Identify which cell holds the provided text, then report its (x, y) central coordinate. 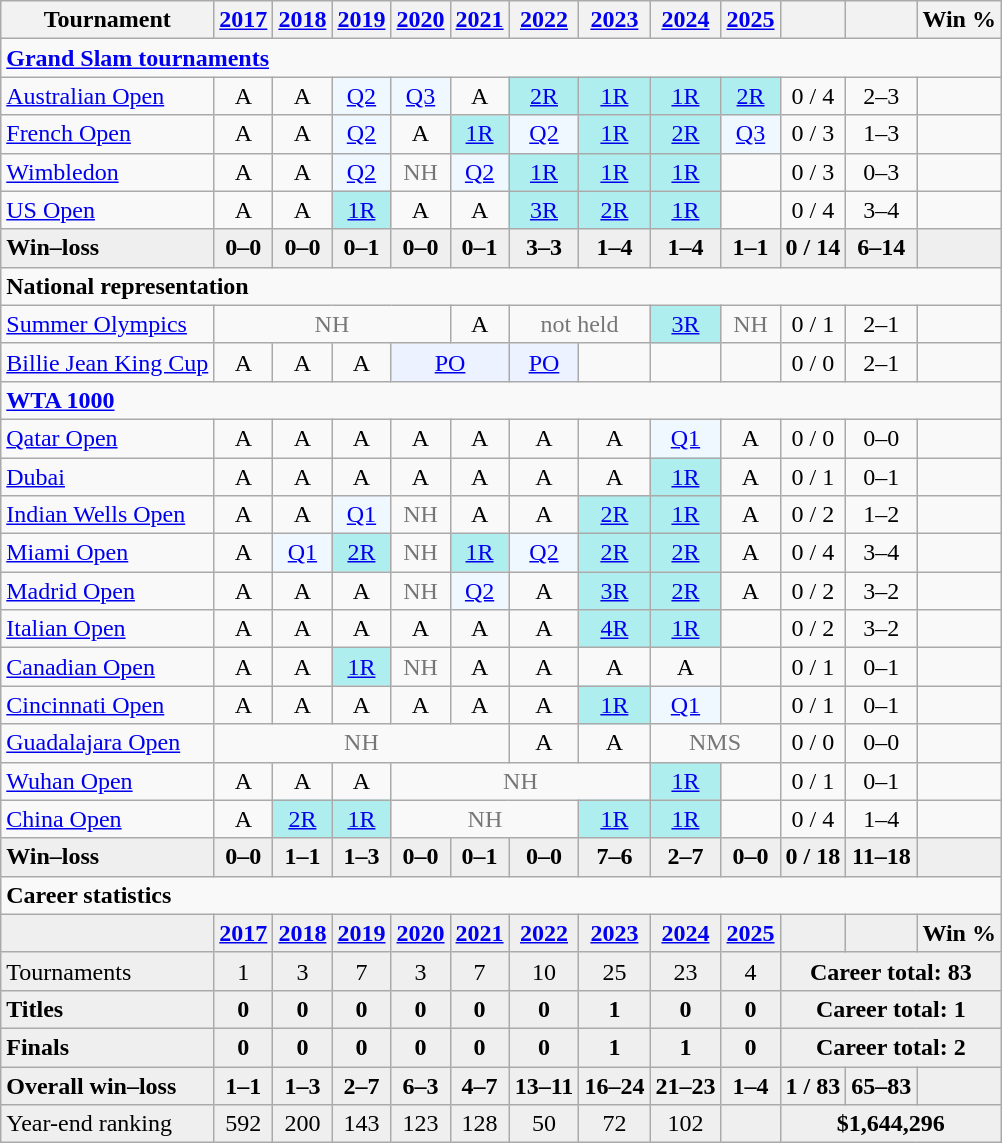
200 (302, 1124)
72 (614, 1124)
1 / 83 (813, 1085)
Finals (108, 1047)
Billie Jean King Cup (108, 362)
Career total: 1 (890, 1009)
Wimbledon (108, 172)
6–14 (882, 248)
4–7 (480, 1085)
Guadalajara Open (108, 743)
French Open (108, 134)
13–11 (544, 1085)
Tournaments (108, 971)
Career total: 83 (890, 971)
Dubai (108, 477)
592 (244, 1124)
102 (686, 1124)
1–2 (882, 515)
Canadian Open (108, 667)
10 (544, 971)
11–18 (882, 857)
Year-end ranking (108, 1124)
Wuhan Open (108, 781)
Qatar Open (108, 438)
3–3 (544, 248)
4 (750, 971)
Cincinnati Open (108, 705)
Miami Open (108, 553)
2–3 (882, 96)
21–23 (686, 1085)
65–83 (882, 1085)
25 (614, 971)
Summer Olympics (108, 324)
4R (614, 629)
not held (580, 324)
Tournament (108, 20)
123 (420, 1124)
WTA 1000 (502, 400)
50 (544, 1124)
Overall win–loss (108, 1085)
6–3 (420, 1085)
7–6 (614, 857)
NMS (715, 743)
Italian Open (108, 629)
Career statistics (502, 895)
0 / 14 (813, 248)
128 (480, 1124)
US Open (108, 210)
Career total: 2 (890, 1047)
16–24 (614, 1085)
23 (686, 971)
Grand Slam tournaments (502, 58)
China Open (108, 819)
143 (362, 1124)
Titles (108, 1009)
Indian Wells Open (108, 515)
$1,644,296 (890, 1124)
Madrid Open (108, 591)
0–3 (882, 172)
0 / 18 (813, 857)
Australian Open (108, 96)
National representation (502, 286)
